Identify which cell holds the provided text, then report its (X, Y) central coordinate. 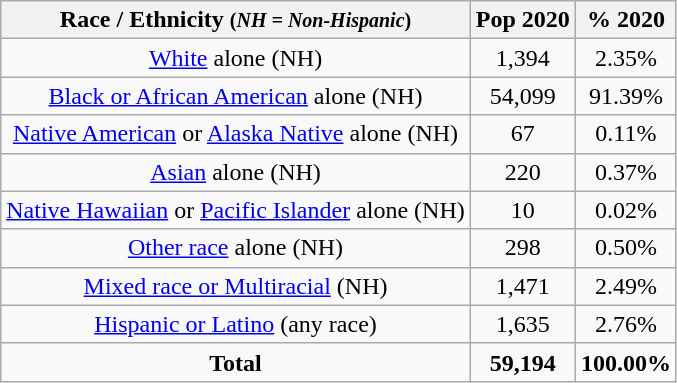
0.11% (626, 134)
59,194 (522, 362)
2.49% (626, 286)
2.76% (626, 324)
2.35% (626, 58)
Other race alone (NH) (236, 248)
1,394 (522, 58)
298 (522, 248)
1,635 (522, 324)
Native American or Alaska Native alone (NH) (236, 134)
0.37% (626, 172)
1,471 (522, 286)
Total (236, 362)
Mixed race or Multiracial (NH) (236, 286)
Black or African American alone (NH) (236, 96)
91.39% (626, 96)
White alone (NH) (236, 58)
54,099 (522, 96)
67 (522, 134)
Asian alone (NH) (236, 172)
100.00% (626, 362)
Native Hawaiian or Pacific Islander alone (NH) (236, 210)
220 (522, 172)
Hispanic or Latino (any race) (236, 324)
10 (522, 210)
Race / Ethnicity (NH = Non-Hispanic) (236, 20)
0.50% (626, 248)
% 2020 (626, 20)
Pop 2020 (522, 20)
0.02% (626, 210)
